Locate the cell with the specified text and output its (x, y) center coordinate. 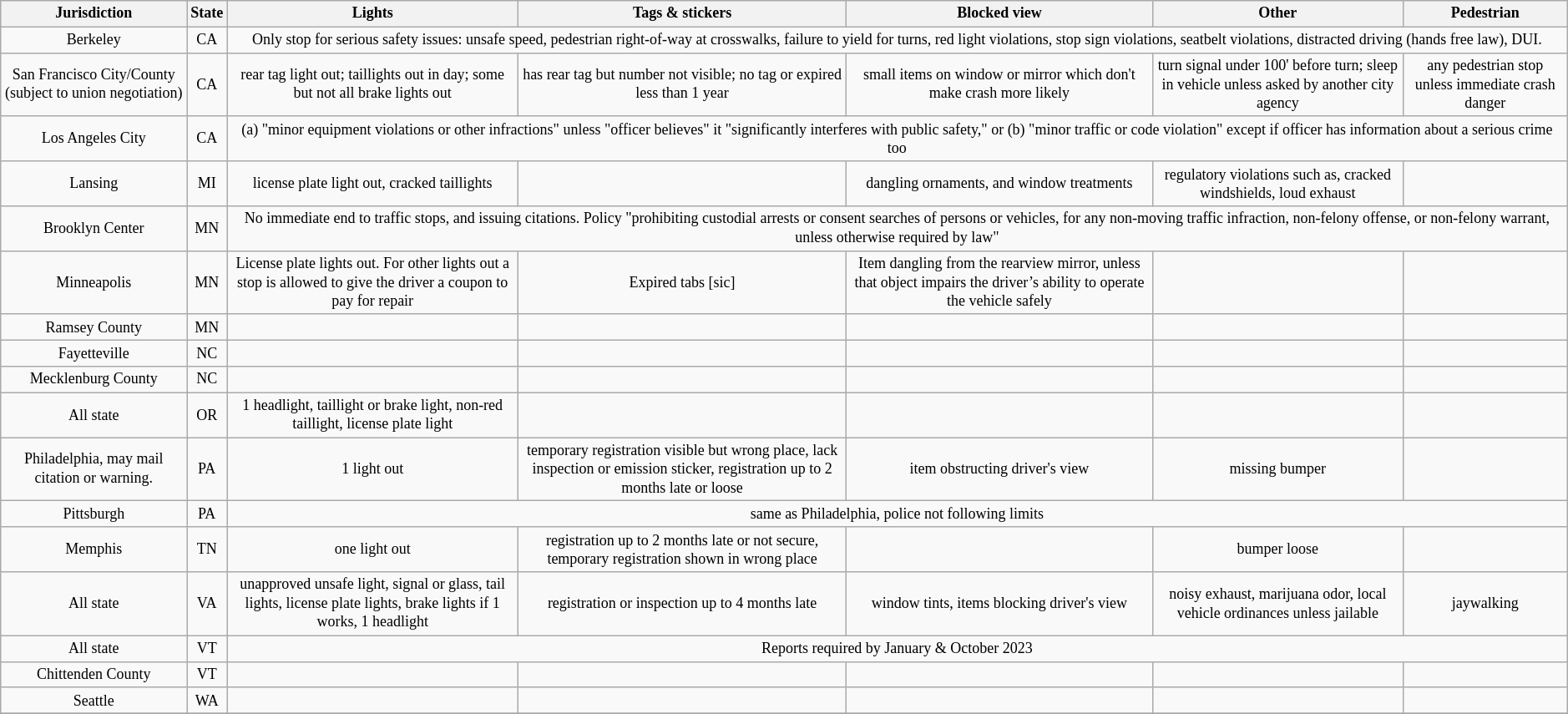
Chittenden County (94, 675)
State (207, 13)
Tags & stickers (683, 13)
1 headlight, taillight or brake light, non-red taillight, license plate light (372, 415)
Item dangling from the rearview mirror, unless that object impairs the driver’s ability to operate the vehicle safely (999, 282)
noisy exhaust, marijuana odor, local vehicle ordinances unless jailable (1277, 604)
turn signal under 100' before turn; sleep in vehicle unless asked by another city agency (1277, 84)
TN (207, 549)
small items on window or mirror which don't make crash more likely (999, 84)
any pedestrian stop unless immediate crash danger (1485, 84)
Berkeley (94, 40)
San Francisco City/County (subject to union negotiation) (94, 84)
Ramsey County (94, 327)
temporary registration visible but wrong place, lack inspection or emission sticker, registration up to 2 months late or loose (683, 469)
Pedestrian (1485, 13)
Fayetteville (94, 354)
unapproved unsafe light, signal or glass, tail lights, license plate lights, brake lights if 1 works, 1 headlight (372, 604)
registration up to 2 months late or not secure, temporary registration shown in wrong place (683, 549)
Mecklenburg County (94, 379)
bumper loose (1277, 549)
Jurisdiction (94, 13)
Lights (372, 13)
rear tag light out; taillights out in day; some but not all brake lights out (372, 84)
OR (207, 415)
Blocked view (999, 13)
item obstructing driver's view (999, 469)
WA (207, 700)
has rear tag but number not visible; no tag or expired less than 1 year (683, 84)
Minneapolis (94, 282)
license plate light out, cracked taillights (372, 184)
License plate lights out. For other lights out a stop is allowed to give the driver a coupon to pay for repair (372, 282)
missing bumper (1277, 469)
Los Angeles City (94, 139)
Memphis (94, 549)
Pittsburgh (94, 514)
jaywalking (1485, 604)
Other (1277, 13)
regulatory violations such as, cracked windshields, loud exhaust (1277, 184)
Seattle (94, 700)
same as Philadelphia, police not following limits (898, 514)
Expired tabs [sic] (683, 282)
Lansing (94, 184)
1 light out (372, 469)
one light out (372, 549)
VA (207, 604)
MI (207, 184)
Brooklyn Center (94, 229)
Philadelphia, may mail citation or warning. (94, 469)
Reports required by January & October 2023 (898, 648)
window tints, items blocking driver's view (999, 604)
dangling ornaments, and window treatments (999, 184)
registration or inspection up to 4 months late (683, 604)
